For the text-containing cell, return its midpoint in [x, y] coordinate format. 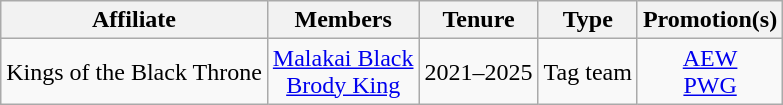
Type [588, 20]
Kings of the Black Throne [134, 72]
Tag team [588, 72]
Members [343, 20]
Affiliate [134, 20]
Malakai BlackBrody King [343, 72]
Promotion(s) [710, 20]
Tenure [478, 20]
2021–2025 [478, 72]
AEWPWG [710, 72]
